Find where the given text appears and provide that cell's center as (X, Y) coordinate. 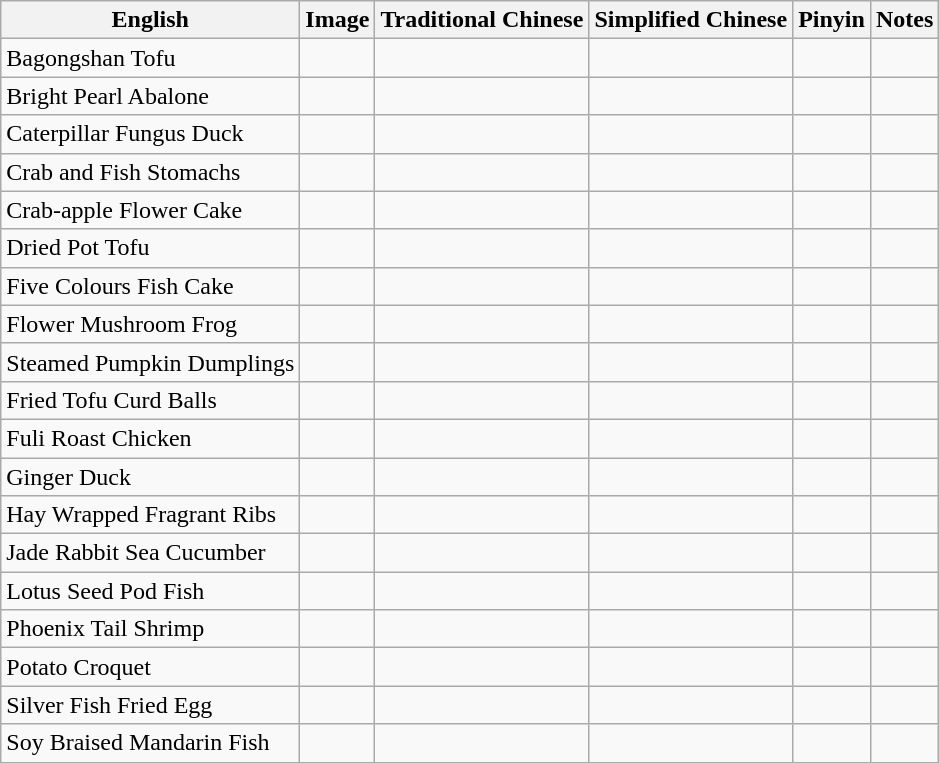
Crab and Fish Stomachs (150, 172)
Bagongshan Tofu (150, 58)
Flower Mushroom Frog (150, 324)
Jade Rabbit Sea Cucumber (150, 553)
Bright Pearl Abalone (150, 96)
Traditional Chinese (482, 20)
Pinyin (832, 20)
Fried Tofu Curd Balls (150, 400)
Image (338, 20)
Caterpillar Fungus Duck (150, 134)
English (150, 20)
Silver Fish Fried Egg (150, 705)
Steamed Pumpkin Dumplings (150, 362)
Potato Croquet (150, 667)
Fuli Roast Chicken (150, 438)
Phoenix Tail Shrimp (150, 629)
Crab-apple Flower Cake (150, 210)
Five Colours Fish Cake (150, 286)
Simplified Chinese (691, 20)
Dried Pot Tofu (150, 248)
Hay Wrapped Fragrant Ribs (150, 515)
Notes (904, 20)
Lotus Seed Pod Fish (150, 591)
Ginger Duck (150, 477)
Soy Braised Mandarin Fish (150, 743)
